Scan for the cell matching the given text and deliver its [x, y] coordinate at center. 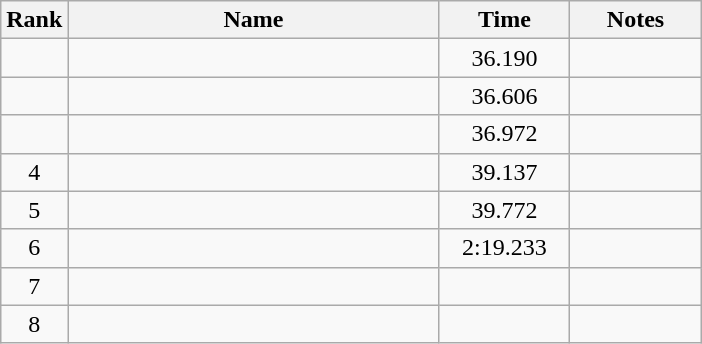
8 [34, 324]
Name [254, 20]
36.606 [504, 96]
Time [504, 20]
6 [34, 248]
Rank [34, 20]
39.772 [504, 210]
39.137 [504, 172]
7 [34, 286]
5 [34, 210]
Notes [636, 20]
2:19.233 [504, 248]
36.190 [504, 58]
4 [34, 172]
36.972 [504, 134]
